Provide the (x, y) coordinate of the cell's center where the given text is located.  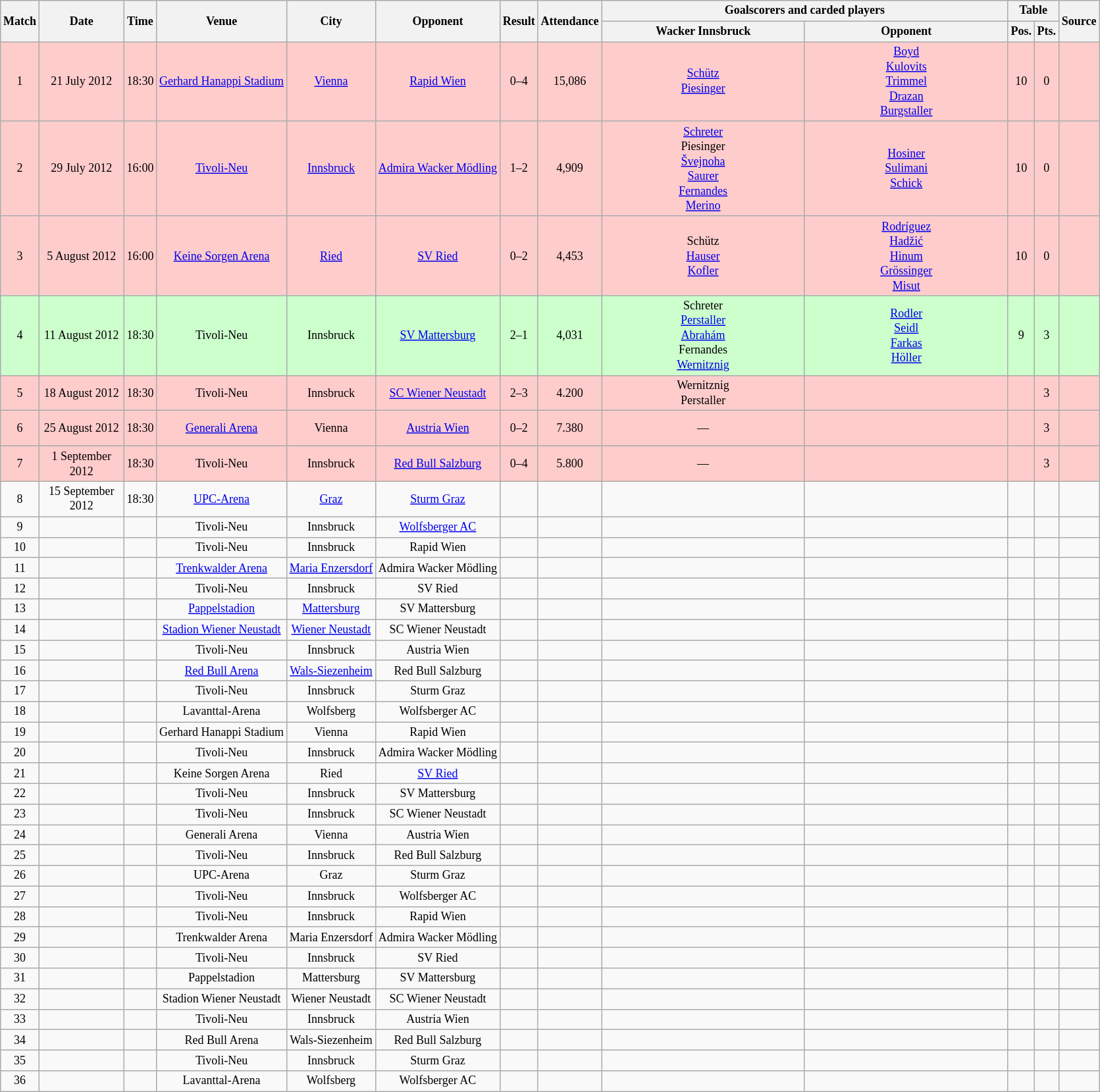
Schreter Perstaller Abrahám Fernandes Wernitznig (703, 336)
Pos. (1021, 32)
8 (20, 499)
7 (20, 464)
29 July 2012 (82, 169)
21 July 2012 (82, 82)
18 (20, 712)
1 September 2012 (82, 464)
City (330, 21)
4.200 (570, 393)
19 (20, 732)
30 (20, 958)
Attendance (570, 21)
11 August 2012 (82, 336)
18 August 2012 (82, 393)
25 (20, 856)
Hosiner Sulimani Schick (906, 169)
26 (20, 875)
14 (20, 629)
4,031 (570, 336)
13 (20, 610)
5 (20, 393)
Time (140, 21)
2–1 (519, 336)
Schütz Hauser Kofler (703, 255)
11 (20, 567)
12 (20, 588)
33 (20, 1019)
32 (20, 999)
6 (20, 429)
17 (20, 691)
2 (20, 169)
Result (519, 21)
35 (20, 1060)
20 (20, 753)
27 (20, 897)
2–3 (519, 393)
Pts. (1047, 32)
Match (20, 21)
Rodríguez Hadžić Hinum Grössinger Misut (906, 255)
16 (20, 670)
23 (20, 814)
34 (20, 1040)
Schütz Piesinger (703, 82)
24 (20, 835)
5.800 (570, 464)
Source (1078, 21)
21 (20, 773)
28 (20, 916)
Boyd Kulovits Trimmel Drazan Burgstaller (906, 82)
1 (20, 82)
Table (1034, 11)
15,086 (570, 82)
Wernitznig Perstaller (703, 393)
Rodler Seidl Farkas Höller (906, 336)
15 September 2012 (82, 499)
25 August 2012 (82, 429)
31 (20, 978)
Goalscorers and carded players (804, 11)
15 (20, 650)
Wacker Innsbruck (703, 32)
Venue (222, 21)
4,909 (570, 169)
1–2 (519, 169)
22 (20, 794)
36 (20, 1081)
7.380 (570, 429)
Date (82, 21)
29 (20, 937)
4 (20, 336)
4,453 (570, 255)
5 August 2012 (82, 255)
Schreter Piesinger Švejnoha Saurer Fernandes Merino (703, 169)
